Capture the cell that displays the provided text and extract its [x, y] central coordinate. 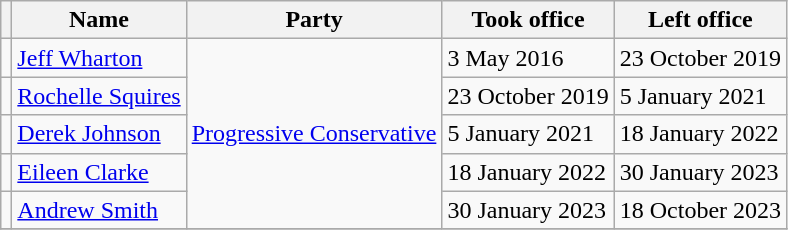
Progressive Conservative [314, 134]
Took office [528, 20]
Derek Johnson [99, 134]
3 May 2016 [528, 58]
Party [314, 20]
Andrew Smith [99, 210]
Eileen Clarke [99, 172]
Rochelle Squires [99, 96]
Name [99, 20]
18 October 2023 [700, 210]
Left office [700, 20]
Jeff Wharton [99, 58]
